Extract the [x, y] coordinate from the center of the cell holding the provided text.  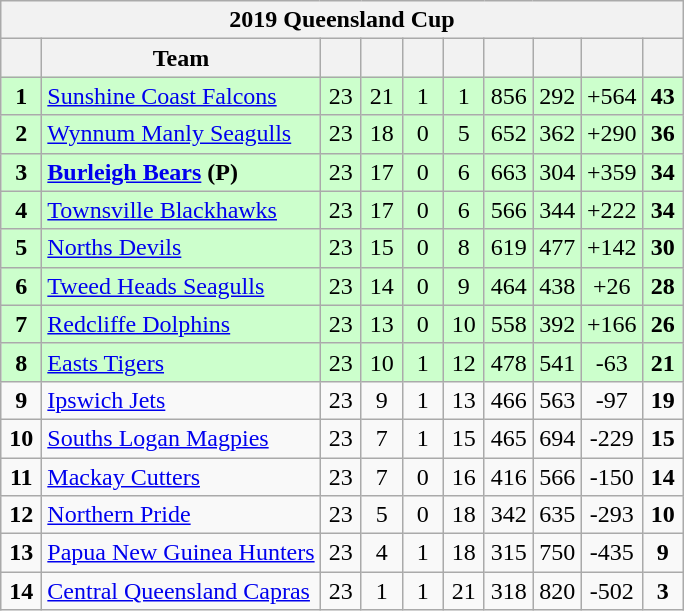
Northern Pride [181, 515]
-150 [612, 477]
28 [662, 286]
+359 [612, 172]
292 [558, 96]
Sunshine Coast Falcons [181, 96]
-229 [612, 438]
466 [508, 400]
19 [662, 400]
+222 [612, 210]
541 [558, 362]
416 [508, 477]
464 [508, 286]
315 [508, 553]
Central Queensland Capras [181, 591]
344 [558, 210]
Tweed Heads Seagulls [181, 286]
2019 Queensland Cup [342, 20]
635 [558, 515]
Team [181, 58]
342 [508, 515]
Townsville Blackhawks [181, 210]
392 [558, 324]
16 [464, 477]
+290 [612, 134]
438 [558, 286]
+142 [612, 248]
+564 [612, 96]
-502 [612, 591]
-63 [612, 362]
11 [22, 477]
Norths Devils [181, 248]
26 [662, 324]
563 [558, 400]
Redcliffe Dolphins [181, 324]
43 [662, 96]
30 [662, 248]
652 [508, 134]
-293 [612, 515]
+26 [612, 286]
362 [558, 134]
36 [662, 134]
318 [508, 591]
465 [508, 438]
-435 [612, 553]
820 [558, 591]
663 [508, 172]
Wynnum Manly Seagulls [181, 134]
619 [508, 248]
Burleigh Bears (P) [181, 172]
+166 [612, 324]
856 [508, 96]
-97 [612, 400]
694 [558, 438]
750 [558, 553]
Papua New Guinea Hunters [181, 553]
304 [558, 172]
558 [508, 324]
Souths Logan Magpies [181, 438]
2 [22, 134]
Ipswich Jets [181, 400]
Easts Tigers [181, 362]
Mackay Cutters [181, 477]
478 [508, 362]
477 [558, 248]
